For the text-containing cell, return its midpoint in [X, Y] coordinate format. 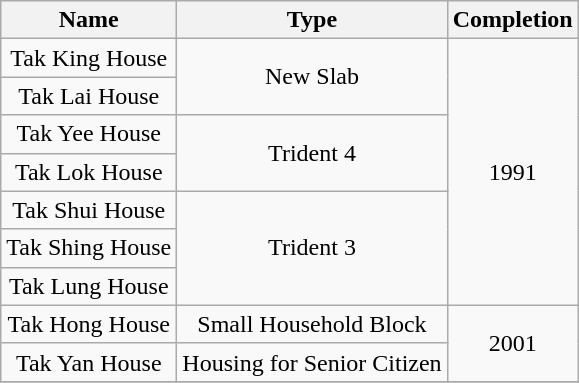
Completion [512, 20]
1991 [512, 172]
Tak Lok House [89, 172]
New Slab [312, 77]
Small Household Block [312, 324]
Tak Shing House [89, 248]
Tak King House [89, 58]
Tak Lung House [89, 286]
Tak Yee House [89, 134]
2001 [512, 343]
Tak Lai House [89, 96]
Trident 3 [312, 248]
Tak Shui House [89, 210]
Tak Hong House [89, 324]
Housing for Senior Citizen [312, 362]
Trident 4 [312, 153]
Tak Yan House [89, 362]
Name [89, 20]
Type [312, 20]
